Determine the [x, y] coordinate at the center of the cell enclosing the given text.  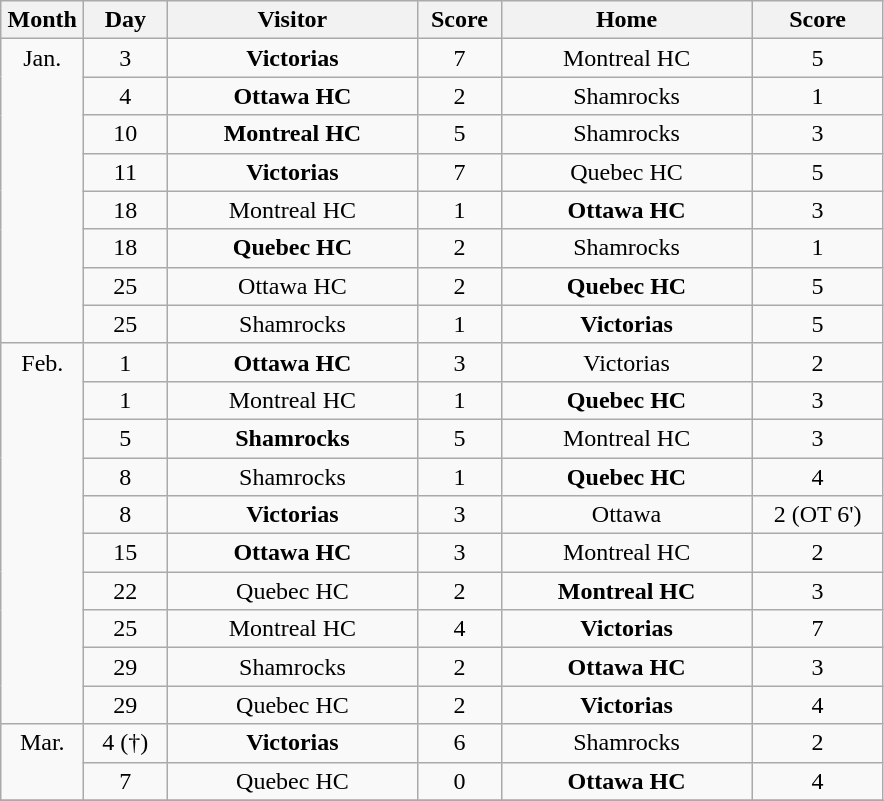
Home [626, 20]
11 [126, 172]
Month [42, 20]
Day [126, 20]
Visitor [292, 20]
2 (OT 6') [818, 515]
4 (†) [126, 743]
Mar. [42, 762]
15 [126, 553]
Feb. [42, 534]
6 [460, 743]
Ottawa [626, 515]
Jan. [42, 191]
10 [126, 134]
0 [460, 781]
22 [126, 591]
